Search for the cell housing the specified text and yield its (x, y) center coordinate. 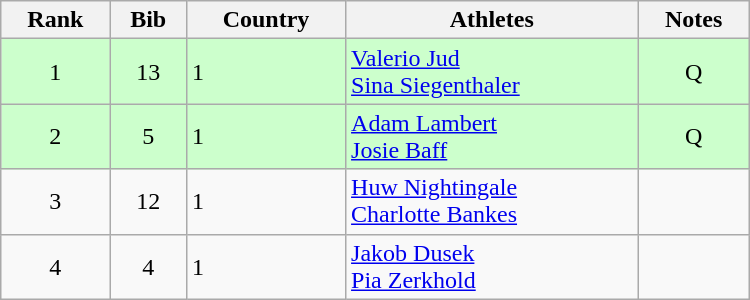
Athletes (492, 20)
Country (266, 20)
Huw NightingaleCharlotte Bankes (492, 202)
Valerio JudSina Siegenthaler (492, 72)
12 (148, 202)
Jakob DusekPia Zerkhold (492, 266)
Notes (694, 20)
13 (148, 72)
Adam LambertJosie Baff (492, 136)
Rank (56, 20)
5 (148, 136)
2 (56, 136)
3 (56, 202)
Bib (148, 20)
